Return the [X, Y] coordinate for the center point of the cell that contains the specified text.  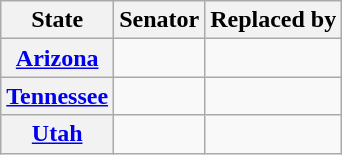
Tennessee [58, 96]
State [58, 20]
Replaced by [274, 20]
Arizona [58, 58]
Senator [160, 20]
Utah [58, 134]
